Provide the (X, Y) coordinate of the cell's center where the given text is located.  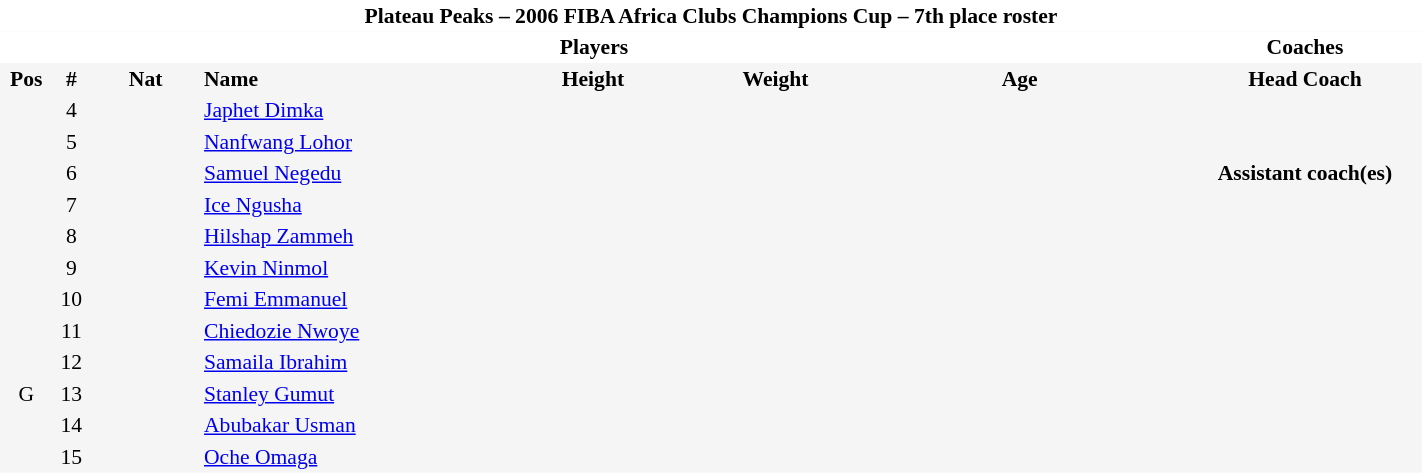
Oche Omaga (344, 457)
Coaches (1305, 48)
7 (71, 205)
Nanfwang Lohor (344, 142)
15 (71, 457)
10 (71, 300)
Pos (26, 79)
Abubakar Usman (344, 426)
Nat (146, 79)
14 (71, 426)
5 (71, 142)
4 (71, 110)
Assistant coach(es) (1305, 174)
Samaila Ibrahim (344, 362)
Age (1020, 79)
Height (592, 79)
13 (71, 394)
Femi Emmanuel (344, 300)
G (26, 394)
Japhet Dimka (344, 110)
Name (344, 79)
Plateau Peaks – 2006 FIBA Africa Clubs Champions Cup – 7th place roster (711, 16)
12 (71, 362)
8 (71, 236)
Chiedozie Nwoye (344, 331)
Stanley Gumut (344, 394)
Ice Ngusha (344, 205)
Weight (776, 79)
11 (71, 331)
Hilshap Zammeh (344, 236)
# (71, 79)
Samuel Negedu (344, 174)
6 (71, 174)
Head Coach (1305, 79)
9 (71, 268)
Players (594, 48)
Kevin Ninmol (344, 268)
